Detect which cell encompasses the target text, then output its (X, Y) center coordinate. 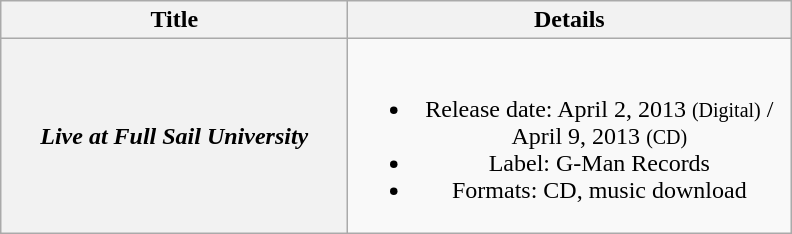
Live at Full Sail University (174, 136)
Details (570, 20)
Title (174, 20)
Release date: April 2, 2013 (Digital) / April 9, 2013 (CD)Label: G-Man RecordsFormats: CD, music download (570, 136)
